Return (X, Y) of the center of cell containing provided text 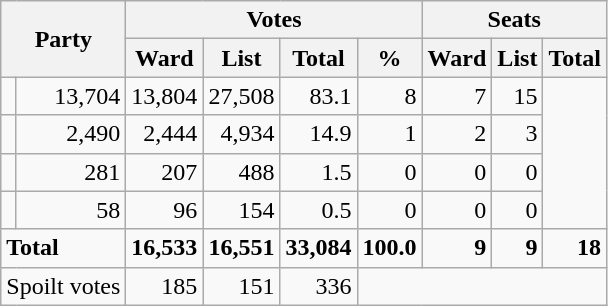
2 (457, 134)
100.0 (390, 248)
14.9 (318, 134)
154 (242, 210)
151 (242, 286)
0.5 (318, 210)
4,934 (242, 134)
336 (318, 286)
Votes (274, 20)
3 (518, 134)
16,551 (242, 248)
33,084 (318, 248)
7 (457, 96)
Seats (514, 20)
2,444 (164, 134)
Party (64, 39)
185 (164, 286)
15 (518, 96)
1 (390, 134)
1.5 (318, 172)
488 (242, 172)
83.1 (318, 96)
16,533 (164, 248)
281 (70, 172)
8 (390, 96)
13,704 (70, 96)
207 (164, 172)
96 (164, 210)
Spoilt votes (64, 286)
2,490 (70, 134)
18 (575, 248)
% (390, 58)
58 (70, 210)
27,508 (242, 96)
13,804 (164, 96)
